Pinpoint the cell where the given text exists, returning its [X, Y] midpoint coordinate. 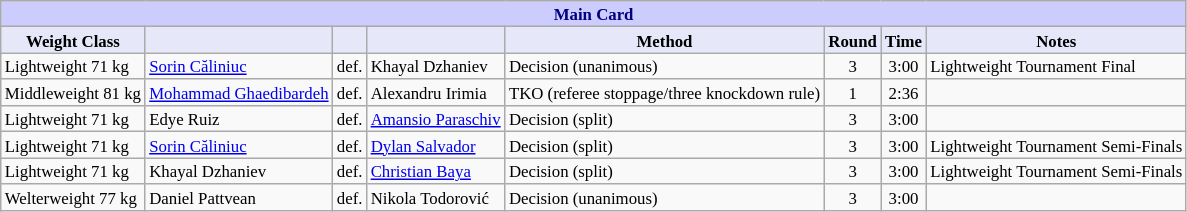
Daniel Pattvean [239, 197]
Amansio Paraschiv [436, 119]
TKO (referee stoppage/three knockdown rule) [664, 93]
Weight Class [73, 40]
Notes [1056, 40]
Alexandru Irimia [436, 93]
Time [904, 40]
Nikola Todorović [436, 197]
Edye Ruiz [239, 119]
1 [852, 93]
Dylan Salvador [436, 145]
Method [664, 40]
Main Card [594, 14]
Welterweight 77 kg [73, 197]
Mohammad Ghaedibardeh [239, 93]
2:36 [904, 93]
Lightweight Tournament Final [1056, 66]
Christian Baya [436, 171]
Middleweight 81 kg [73, 93]
Round [852, 40]
